Capture the cell that displays the provided text and extract its [x, y] central coordinate. 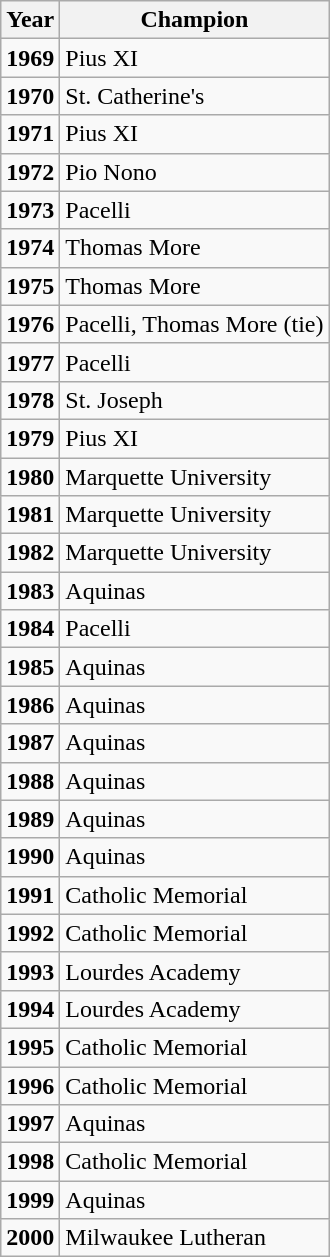
St. Catherine's [194, 96]
1971 [30, 134]
1979 [30, 438]
1975 [30, 286]
Pio Nono [194, 172]
1983 [30, 591]
Champion [194, 20]
Milwaukee Lutheran [194, 1238]
1984 [30, 629]
1970 [30, 96]
1999 [30, 1200]
1981 [30, 515]
1980 [30, 477]
1997 [30, 1124]
1969 [30, 58]
St. Joseph [194, 400]
1989 [30, 819]
1990 [30, 857]
2000 [30, 1238]
1986 [30, 705]
1974 [30, 248]
1994 [30, 1009]
1988 [30, 781]
1985 [30, 667]
1978 [30, 400]
1977 [30, 362]
1976 [30, 324]
1995 [30, 1047]
1987 [30, 743]
1972 [30, 172]
1973 [30, 210]
1996 [30, 1085]
Year [30, 20]
Pacelli, Thomas More (tie) [194, 324]
1993 [30, 971]
1982 [30, 553]
1998 [30, 1162]
1992 [30, 933]
1991 [30, 895]
